Return (X, Y) of the center of cell containing provided text 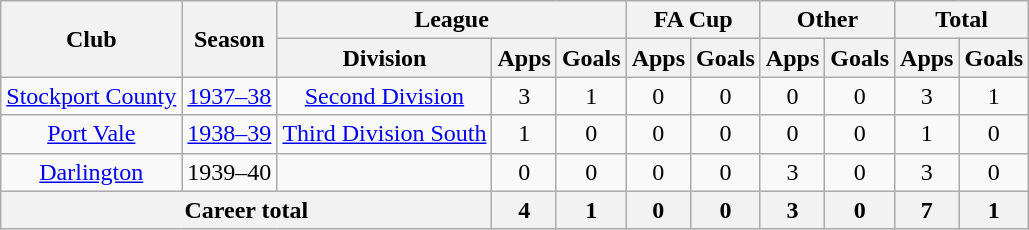
1938–39 (230, 134)
Total (962, 20)
FA Cup (693, 20)
4 (524, 210)
Division (384, 58)
Career total (246, 210)
1937–38 (230, 96)
Stockport County (92, 96)
Other (827, 20)
Port Vale (92, 134)
Second Division (384, 96)
League (452, 20)
Season (230, 39)
Darlington (92, 172)
1939–40 (230, 172)
Club (92, 39)
Third Division South (384, 134)
7 (927, 210)
